From the cell containing the given text, extract its center point as [x, y] coordinate. 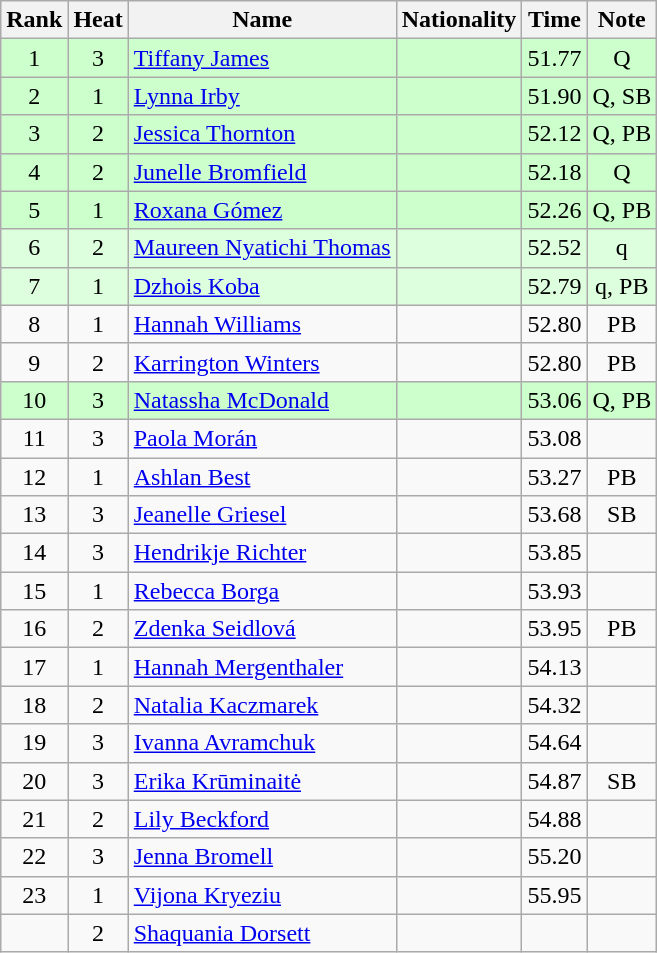
Dzhois Koba [262, 286]
Lily Beckford [262, 819]
8 [34, 324]
Q, SB [622, 96]
55.20 [554, 857]
55.95 [554, 895]
53.06 [554, 400]
Rank [34, 20]
18 [34, 705]
Zdenka Seidlová [262, 629]
21 [34, 819]
Ivanna Avramchuk [262, 743]
Note [622, 20]
Hendrikje Richter [262, 553]
Jeanelle Griesel [262, 515]
53.08 [554, 438]
Natalia Kaczmarek [262, 705]
53.27 [554, 477]
51.77 [554, 58]
Roxana Gómez [262, 210]
10 [34, 400]
17 [34, 667]
5 [34, 210]
16 [34, 629]
20 [34, 781]
Junelle Bromfield [262, 172]
Jessica Thornton [262, 134]
Heat [98, 20]
52.12 [554, 134]
52.52 [554, 248]
54.32 [554, 705]
52.79 [554, 286]
6 [34, 248]
4 [34, 172]
Shaquania Dorsett [262, 933]
13 [34, 515]
Rebecca Borga [262, 591]
Name [262, 20]
53.93 [554, 591]
Time [554, 20]
14 [34, 553]
19 [34, 743]
12 [34, 477]
23 [34, 895]
54.88 [554, 819]
7 [34, 286]
54.64 [554, 743]
Erika Krūminaitė [262, 781]
53.85 [554, 553]
Natassha McDonald [262, 400]
22 [34, 857]
53.68 [554, 515]
Maureen Nyatichi Thomas [262, 248]
54.87 [554, 781]
54.13 [554, 667]
Hannah Williams [262, 324]
53.95 [554, 629]
Vijona Kryeziu [262, 895]
Ashlan Best [262, 477]
11 [34, 438]
Nationality [459, 20]
Paola Morán [262, 438]
9 [34, 362]
Jenna Bromell [262, 857]
q [622, 248]
52.26 [554, 210]
q, PB [622, 286]
51.90 [554, 96]
52.18 [554, 172]
Hannah Mergenthaler [262, 667]
Tiffany James [262, 58]
Karrington Winters [262, 362]
15 [34, 591]
Lynna Irby [262, 96]
